For the text-containing cell, return its midpoint in [x, y] coordinate format. 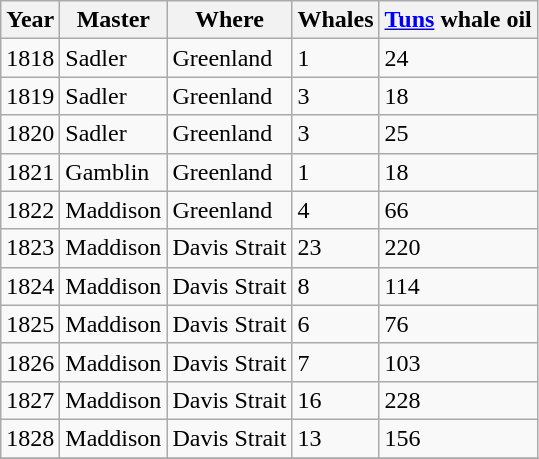
Where [230, 20]
6 [336, 324]
1821 [30, 172]
114 [458, 286]
76 [458, 324]
1819 [30, 96]
Master [114, 20]
4 [336, 210]
13 [336, 438]
Tuns whale oil [458, 20]
1818 [30, 58]
Whales [336, 20]
Gamblin [114, 172]
7 [336, 362]
66 [458, 210]
8 [336, 286]
156 [458, 438]
1823 [30, 248]
24 [458, 58]
16 [336, 400]
Year [30, 20]
1827 [30, 400]
220 [458, 248]
1828 [30, 438]
1820 [30, 134]
1826 [30, 362]
1825 [30, 324]
23 [336, 248]
103 [458, 362]
228 [458, 400]
1824 [30, 286]
1822 [30, 210]
25 [458, 134]
